Search for the cell housing the specified text and yield its [x, y] center coordinate. 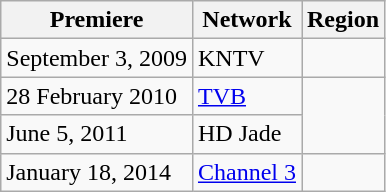
January 18, 2014 [97, 172]
28 February 2010 [97, 96]
September 3, 2009 [97, 58]
KNTV [246, 58]
Premiere [97, 20]
Region [344, 20]
June 5, 2011 [97, 134]
Channel 3 [246, 172]
HD Jade [246, 134]
TVB [246, 96]
Network [246, 20]
